Extract the (X, Y) coordinate from the center of the cell holding the provided text.  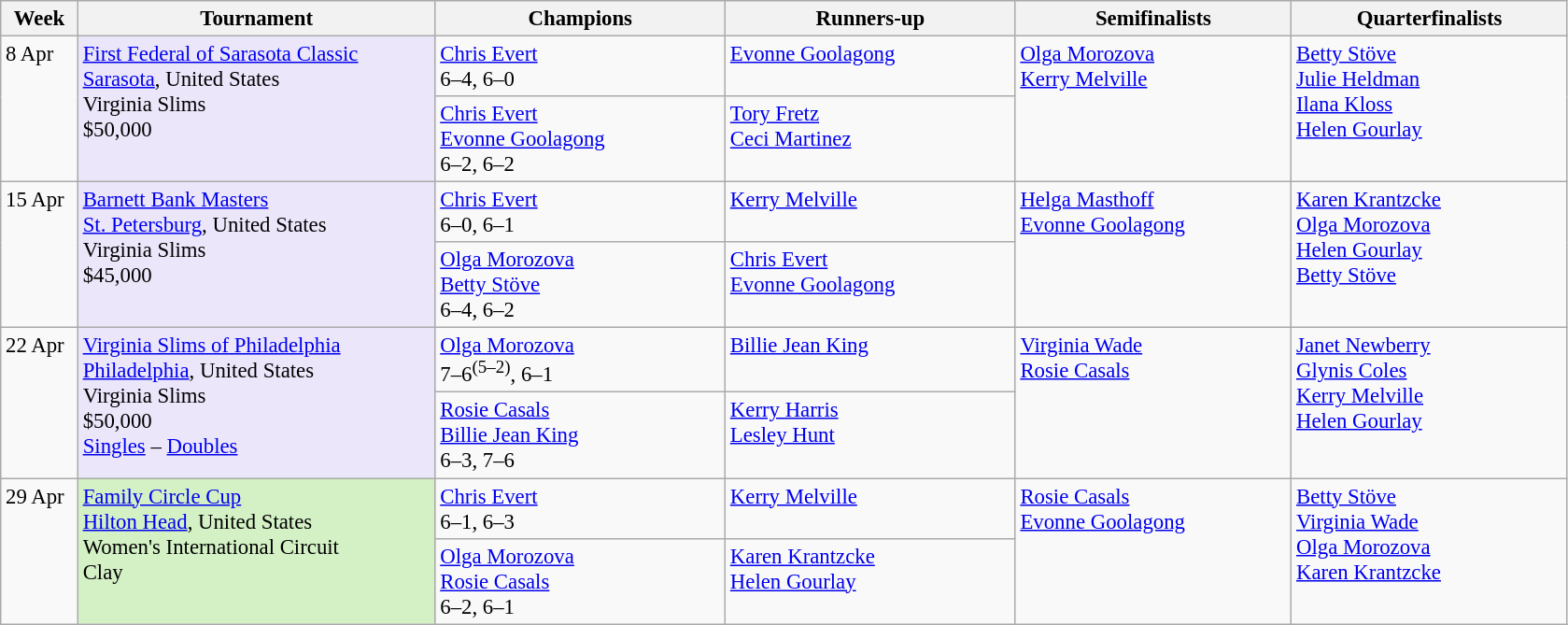
Karen Krantzcke Olga Morozova Helen Gourlay Betty Stöve (1430, 255)
Chris Evert6–1, 6–3 (581, 508)
8 Apr (39, 109)
Virginia Slims of PhiladelphiaPhiladelphia, United StatesVirginia Slims$50,000 Singles – Doubles (256, 404)
Rosie Casals Evonne Goolagong (1153, 551)
Runners-up (870, 19)
Billie Jean King (870, 361)
Olga Morozova 7–6(5–2), 6–1 (581, 361)
Betty Stöve Virginia Wade Olga Morozova Karen Krantzcke (1430, 551)
Tournament (256, 19)
Karen Krantzcke Helen Gourlay (870, 581)
Champions (581, 19)
Olga Morozova Kerry Melville (1153, 109)
Barnett Bank Masters St. Petersburg, United StatesVirginia Slims$45,000 (256, 255)
Quarterfinalists (1430, 19)
Chris Evert Evonne Goolagong6–2, 6–2 (581, 139)
Janet Newberry Glynis Coles Kerry Melville Helen Gourlay (1430, 404)
Kerry Harris Lesley Hunt (870, 435)
Rosie Casals Billie Jean King6–3, 7–6 (581, 435)
Betty Stöve Julie Heldman Ilana Kloss Helen Gourlay (1430, 109)
Helga Masthoff Evonne Goolagong (1153, 255)
Week (39, 19)
Family Circle Cup Hilton Head, United StatesWomen's International CircuitClay (256, 551)
22 Apr (39, 404)
15 Apr (39, 255)
Chris Evert Evonne Goolagong (870, 285)
Evonne Goolagong (870, 67)
Chris Evert 6–0, 6–1 (581, 213)
29 Apr (39, 551)
Virginia Wade Rosie Casals (1153, 404)
Chris Evert 6–4, 6–0 (581, 67)
Semifinalists (1153, 19)
Olga Morozova Betty Stöve6–4, 6–2 (581, 285)
Olga Morozova Rosie Casals6–2, 6–1 (581, 581)
Tory Fretz Ceci Martinez (870, 139)
First Federal of Sarasota Classic Sarasota, United StatesVirginia Slims$50,000 (256, 109)
